Provide the [x, y] coordinate of the cell's center where the given text is located.  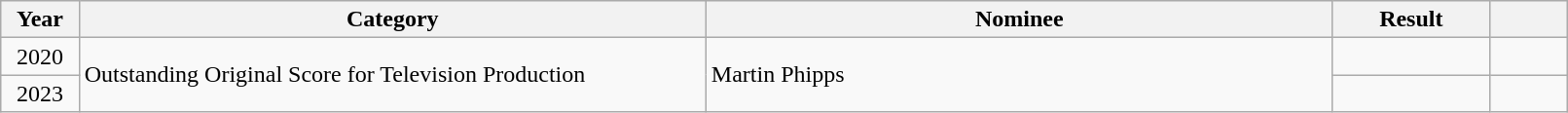
Result [1411, 19]
2020 [40, 56]
Martin Phipps [1019, 75]
Nominee [1019, 19]
Outstanding Original Score for Television Production [392, 75]
2023 [40, 94]
Year [40, 19]
Category [392, 19]
